Detect which cell encompasses the target text, then output its [x, y] center coordinate. 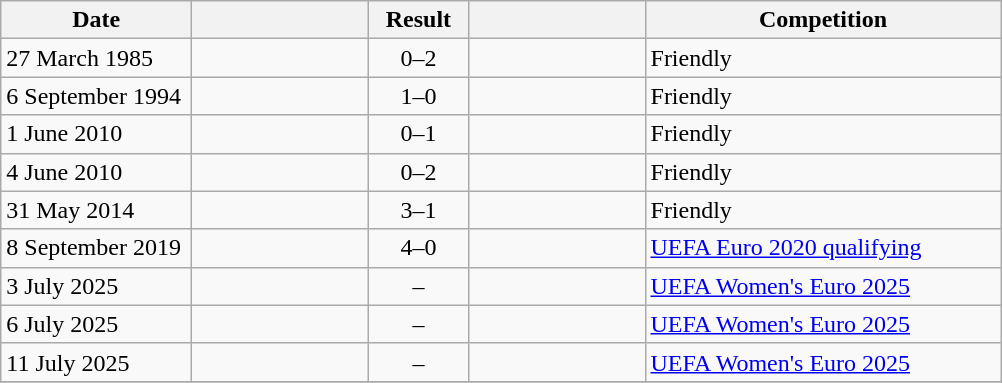
31 May 2014 [96, 210]
3–1 [418, 210]
6 July 2025 [96, 324]
11 July 2025 [96, 362]
0–1 [418, 134]
4–0 [418, 248]
Competition [823, 20]
Date [96, 20]
Result [418, 20]
27 March 1985 [96, 58]
4 June 2010 [96, 172]
3 July 2025 [96, 286]
6 September 1994 [96, 96]
8 September 2019 [96, 248]
1 June 2010 [96, 134]
UEFA Euro 2020 qualifying [823, 248]
1–0 [418, 96]
